Detect which cell encompasses the target text, then output its (X, Y) center coordinate. 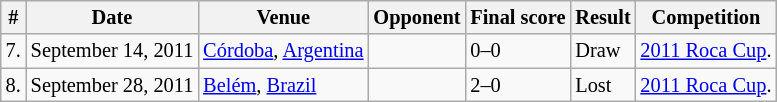
Belém, Brazil (283, 85)
Date (112, 17)
0–0 (518, 51)
September 28, 2011 (112, 85)
8. (14, 85)
2–0 (518, 85)
Lost (602, 85)
Draw (602, 51)
Result (602, 17)
# (14, 17)
7. (14, 51)
Final score (518, 17)
September 14, 2011 (112, 51)
Opponent (416, 17)
Competition (706, 17)
Córdoba, Argentina (283, 51)
Venue (283, 17)
